Find where the given text appears and provide that cell's center as [x, y] coordinate. 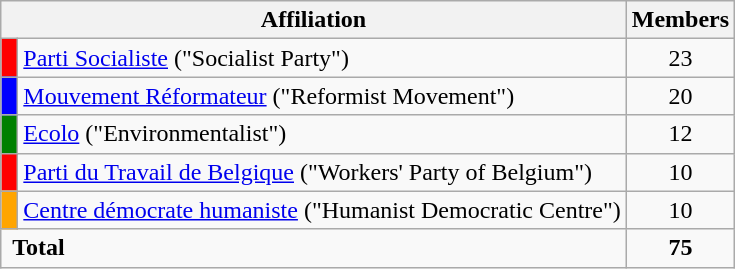
Ecolo ("Environmentalist") [322, 134]
Members [680, 20]
75 [680, 248]
Parti Socialiste ("Socialist Party") [322, 58]
Mouvement Réformateur ("Reformist Movement") [322, 96]
Total [314, 248]
20 [680, 96]
12 [680, 134]
Parti du Travail de Belgique ("Workers' Party of Belgium") [322, 172]
Centre démocrate humaniste ("Humanist Democratic Centre") [322, 210]
Affiliation [314, 20]
23 [680, 58]
